Detect which cell encompasses the target text, then output its (x, y) center coordinate. 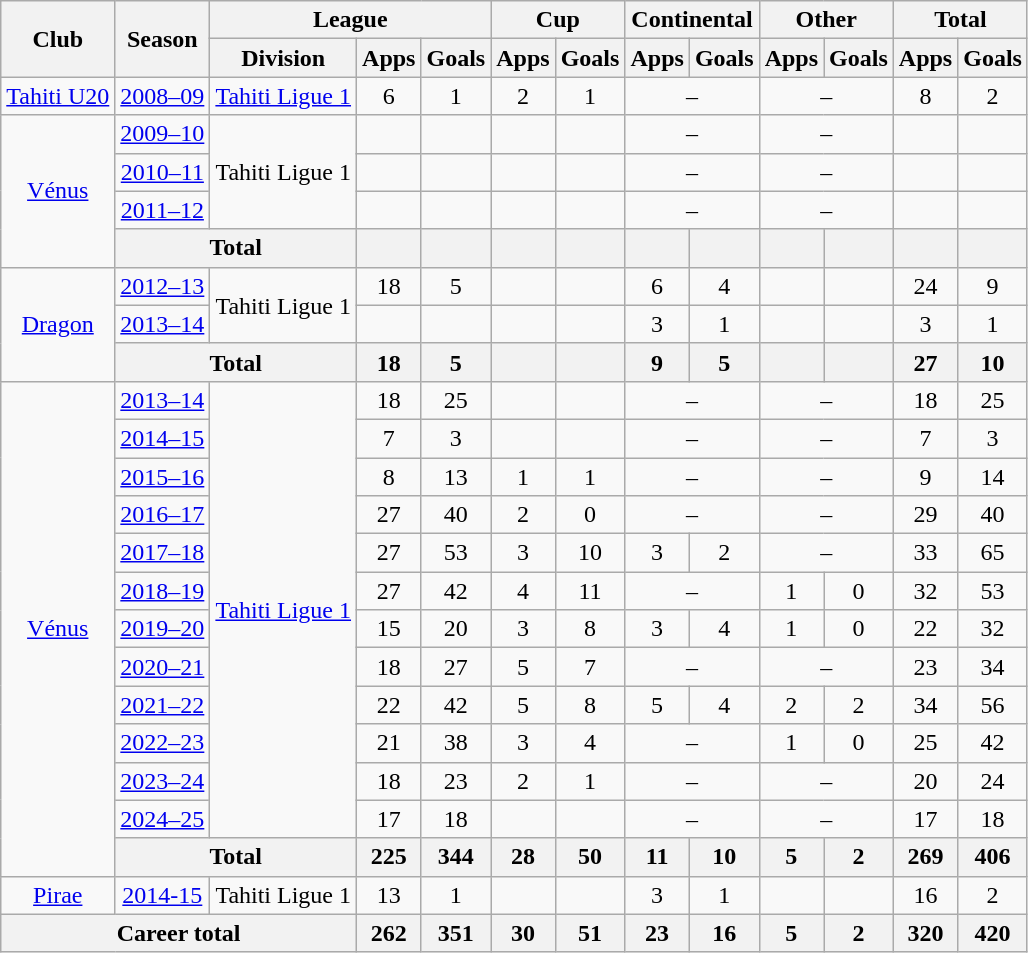
2008–09 (162, 96)
2012–13 (162, 286)
2024–25 (162, 819)
15 (389, 629)
2021–22 (162, 705)
2015–16 (162, 477)
14 (993, 477)
2018–19 (162, 591)
2017–18 (162, 553)
Other (826, 20)
2019–20 (162, 629)
28 (523, 857)
2023–24 (162, 781)
Pirae (58, 895)
351 (456, 933)
65 (993, 553)
Dragon (58, 324)
Club (58, 39)
56 (993, 705)
21 (389, 743)
2010–11 (162, 172)
Continental (692, 20)
2014-15 (162, 895)
Tahiti U20 (58, 96)
2014–15 (162, 438)
2011–12 (162, 210)
2020–21 (162, 667)
50 (590, 857)
420 (993, 933)
406 (993, 857)
2016–17 (162, 515)
30 (523, 933)
344 (456, 857)
51 (590, 933)
262 (389, 933)
269 (925, 857)
38 (456, 743)
Career total (179, 933)
29 (925, 515)
320 (925, 933)
Season (162, 39)
Cup (558, 20)
League (350, 20)
Division (284, 58)
2009–10 (162, 134)
2022–23 (162, 743)
33 (925, 553)
225 (389, 857)
